Scan for the cell matching the given text and deliver its [x, y] coordinate at center. 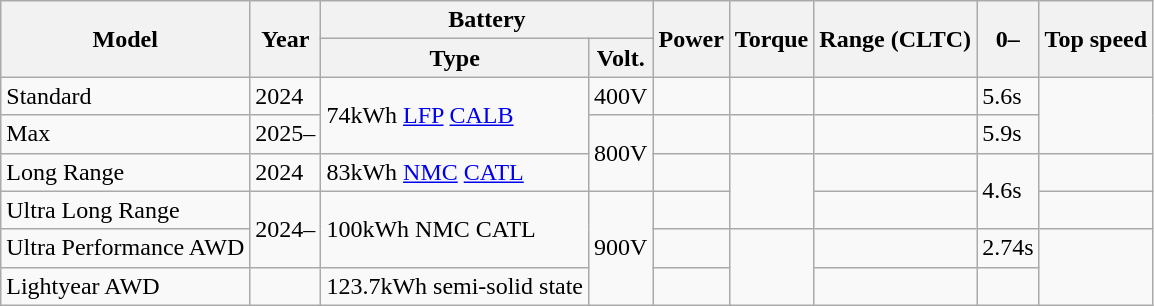
Year [286, 39]
0– [1008, 39]
Torque [771, 39]
Lightyear AWD [126, 286]
Ultra Long Range [126, 210]
83kWh NMC CATL [455, 172]
Standard [126, 96]
Range (CLTC) [896, 39]
Ultra Performance AWD [126, 248]
Power [691, 39]
900V [621, 248]
2025– [286, 134]
123.7kWh semi-solid state [455, 286]
4.6s [1008, 191]
2.74s [1008, 248]
Type [455, 58]
5.9s [1008, 134]
Long Range [126, 172]
Volt. [621, 58]
Model [126, 39]
Battery [487, 20]
100kWh NMC CATL [455, 229]
2024– [286, 229]
Top speed [1096, 39]
Max [126, 134]
400V [621, 96]
5.6s [1008, 96]
74kWh LFP CALB [455, 115]
800V [621, 153]
